Locate the cell with the specified text and output its [x, y] center coordinate. 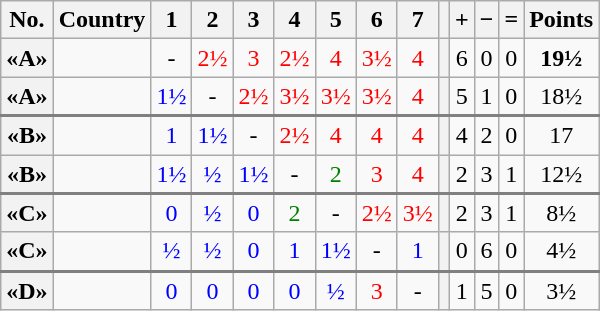
No. [27, 20]
8½ [562, 212]
+ [462, 20]
12½ [562, 174]
= [512, 20]
18½ [562, 96]
17 [562, 136]
Points [562, 20]
− [486, 20]
19½ [562, 58]
«D» [27, 290]
Country [102, 20]
7 [418, 20]
4½ [562, 252]
